Determine the [x, y] coordinate at the center of the cell enclosing the given text.  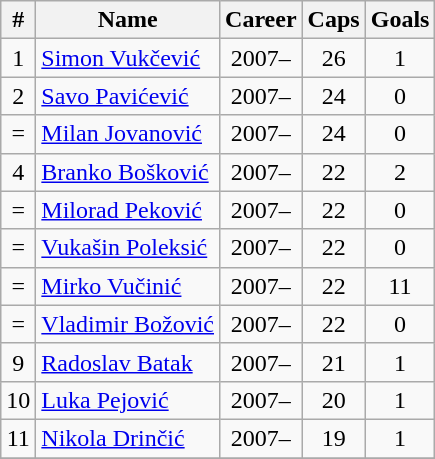
# [18, 20]
Radoslav Batak [128, 362]
19 [334, 438]
Name [128, 20]
4 [18, 172]
Mirko Vučinić [128, 286]
9 [18, 362]
Luka Pejović [128, 400]
21 [334, 362]
20 [334, 400]
Vladimir Božović [128, 324]
Nikola Drinčić [128, 438]
Goals [400, 20]
Branko Bošković [128, 172]
Vukašin Poleksić [128, 248]
Savo Pavićević [128, 96]
Simon Vukčević [128, 58]
26 [334, 58]
Milan Jovanović [128, 134]
Milorad Peković [128, 210]
10 [18, 400]
Caps [334, 20]
Career [262, 20]
